Capture the cell that displays the provided text and extract its (x, y) central coordinate. 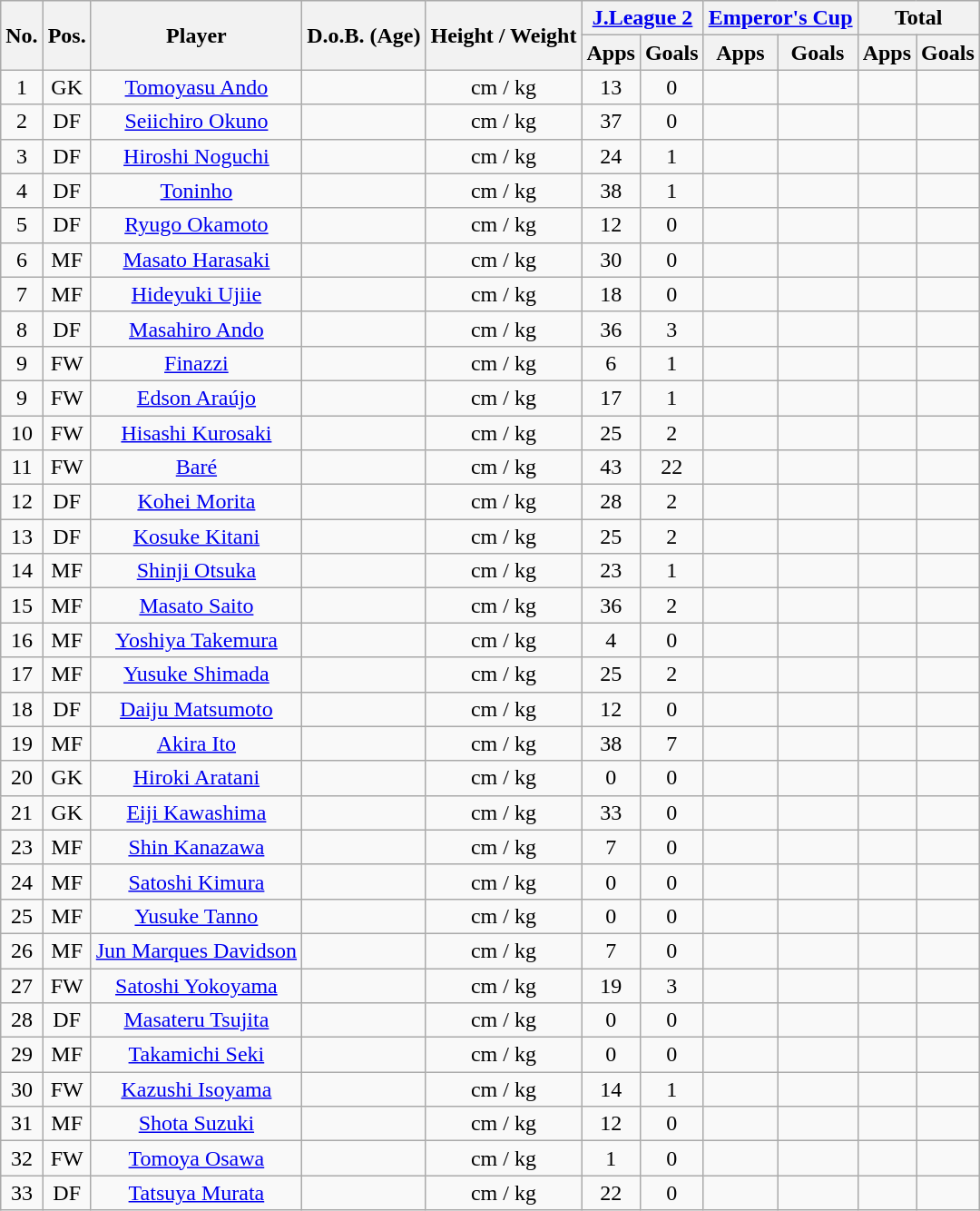
16 (22, 640)
20 (22, 778)
43 (611, 468)
Player (196, 35)
D.o.B. (Age) (364, 35)
Masato Harasaki (196, 260)
21 (22, 812)
Seiichiro Okuno (196, 122)
Satoshi Kimura (196, 881)
Daiju Matsumoto (196, 709)
Jun Marques Davidson (196, 950)
Ryugo Okamoto (196, 225)
5 (22, 225)
Finazzi (196, 363)
37 (611, 122)
Tatsuya Murata (196, 1193)
32 (22, 1158)
Akira Ito (196, 743)
Tomoyasu Ando (196, 87)
Edson Araújo (196, 398)
Hiroshi Noguchi (196, 156)
10 (22, 433)
Takamichi Seki (196, 1055)
No. (22, 35)
Tomoya Osawa (196, 1158)
Height / Weight (504, 35)
Satoshi Yokoyama (196, 985)
Masahiro Ando (196, 329)
8 (22, 329)
Hisashi Kurosaki (196, 433)
Yusuke Tanno (196, 916)
Kohei Morita (196, 502)
Hideyuki Ujiie (196, 294)
Kazushi Isoyama (196, 1089)
Baré (196, 468)
Emperor's Cup (780, 18)
29 (22, 1055)
Yoshiya Takemura (196, 640)
26 (22, 950)
J.League 2 (642, 18)
31 (22, 1124)
Eiji Kawashima (196, 812)
Masato Saito (196, 605)
Pos. (67, 35)
Shinji Otsuka (196, 571)
27 (22, 985)
Shota Suzuki (196, 1124)
Hiroki Aratani (196, 778)
15 (22, 605)
Total (918, 18)
11 (22, 468)
Yusuke Shimada (196, 674)
Toninho (196, 191)
Masateru Tsujita (196, 1020)
Shin Kanazawa (196, 847)
Kosuke Kitani (196, 537)
